Detect which cell encompasses the target text, then output its (x, y) center coordinate. 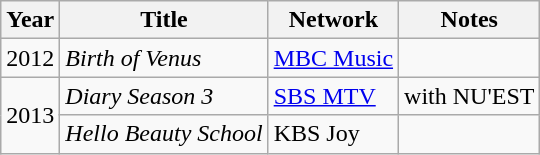
Notes (470, 20)
Diary Season 3 (164, 96)
2012 (30, 58)
MBC Music (333, 58)
Birth of Venus (164, 58)
2013 (30, 115)
Network (333, 20)
with NU'EST (470, 96)
Year (30, 20)
SBS MTV (333, 96)
Title (164, 20)
Hello Beauty School (164, 134)
KBS Joy (333, 134)
